Return the [X, Y] coordinate for the center point of the cell that contains the specified text.  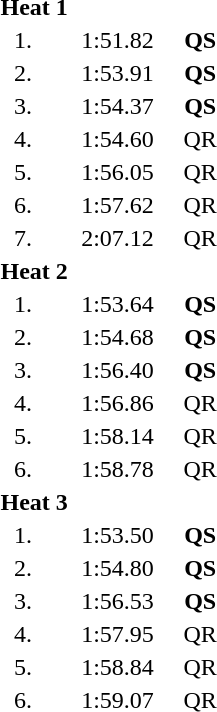
1:58.14 [118, 436]
1:54.37 [118, 106]
1:54.68 [118, 337]
1:56.53 [118, 601]
1:54.80 [118, 568]
1:56.40 [118, 370]
1:53.91 [118, 73]
1:58.78 [118, 469]
1:53.64 [118, 304]
1:51.82 [118, 40]
2:07.12 [118, 238]
1:56.05 [118, 172]
1:58.84 [118, 667]
1:53.50 [118, 535]
1:56.86 [118, 403]
1:57.62 [118, 205]
1:57.95 [118, 634]
1:54.60 [118, 139]
